Detect which cell encompasses the target text, then output its [X, Y] center coordinate. 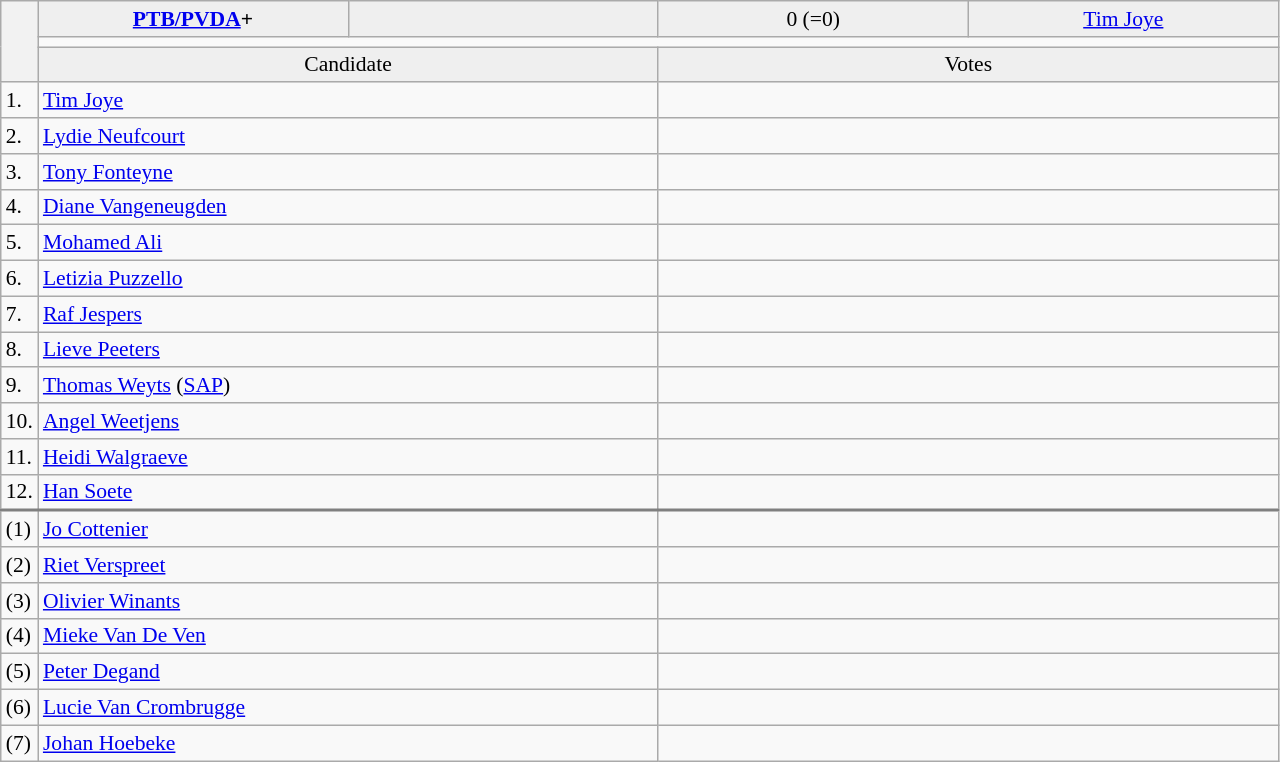
11. [20, 457]
12. [20, 492]
4. [20, 207]
(3) [20, 601]
Raf Jespers [348, 314]
Heidi Walgraeve [348, 457]
(2) [20, 565]
(6) [20, 708]
1. [20, 101]
(5) [20, 672]
2. [20, 136]
Mieke Van De Ven [348, 636]
3. [20, 172]
Lieve Peeters [348, 350]
PTB/PVDA+ [193, 19]
5. [20, 243]
Tony Fonteyne [348, 172]
Letizia Puzzello [348, 279]
9. [20, 386]
7. [20, 314]
Angel Weetjens [348, 421]
Han Soete [348, 492]
6. [20, 279]
Diane Vangeneugden [348, 207]
Olivier Winants [348, 601]
Mohamed Ali [348, 243]
0 (=0) [813, 19]
Johan Hoebeke [348, 743]
Riet Verspreet [348, 565]
Thomas Weyts (SAP) [348, 386]
Votes [968, 65]
10. [20, 421]
Jo Cottenier [348, 529]
(1) [20, 529]
Candidate [348, 65]
Lydie Neufcourt [348, 136]
Peter Degand [348, 672]
Lucie Van Crombrugge [348, 708]
8. [20, 350]
(4) [20, 636]
(7) [20, 743]
